Identify which cell holds the provided text, then report its [X, Y] central coordinate. 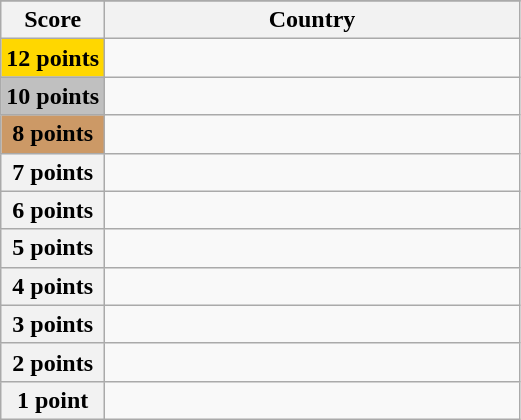
Score [53, 20]
7 points [53, 172]
12 points [53, 58]
10 points [53, 96]
8 points [53, 134]
Country [312, 20]
3 points [53, 324]
1 point [53, 400]
4 points [53, 286]
5 points [53, 248]
2 points [53, 362]
6 points [53, 210]
